Return [X, Y] of the center of cell containing provided text 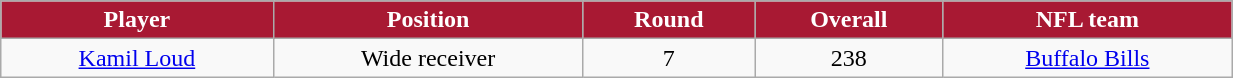
Wide receiver [428, 58]
Overall [849, 20]
Kamil Loud [137, 58]
Player [137, 20]
NFL team [1088, 20]
Position [428, 20]
238 [849, 58]
Buffalo Bills [1088, 58]
Round [669, 20]
7 [669, 58]
